For the text-containing cell, return its midpoint in [x, y] coordinate format. 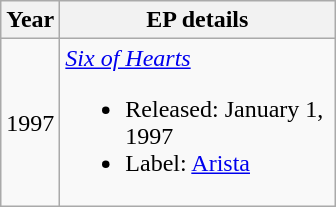
EP details [198, 20]
Year [30, 20]
1997 [30, 122]
Six of HeartsReleased: January 1, 1997Label: Arista [198, 122]
